Identify which cell holds the provided text, then report its [x, y] central coordinate. 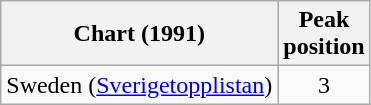
Chart (1991) [140, 34]
Sweden (Sverigetopplistan) [140, 85]
Peakposition [324, 34]
3 [324, 85]
